Pinpoint the cell where the given text exists, returning its (x, y) midpoint coordinate. 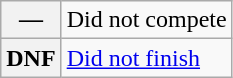
— (31, 20)
Did not finish (146, 58)
DNF (31, 58)
Did not compete (146, 20)
